Capture the cell that displays the provided text and extract its (X, Y) central coordinate. 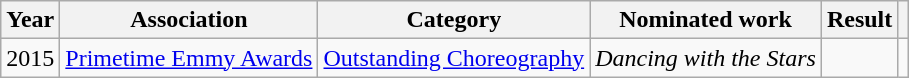
Association (189, 20)
Outstanding Choreography (454, 58)
Result (859, 20)
Year (30, 20)
Primetime Emmy Awards (189, 58)
2015 (30, 58)
Category (454, 20)
Dancing with the Stars (706, 58)
Nominated work (706, 20)
